Capture the cell that displays the provided text and extract its [x, y] central coordinate. 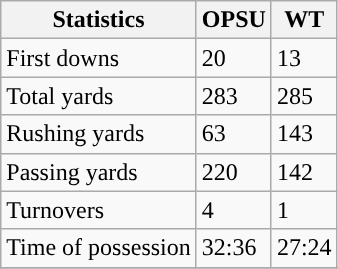
63 [234, 134]
283 [234, 96]
13 [304, 58]
Turnovers [99, 210]
Time of possession [99, 248]
1 [304, 210]
27:24 [304, 248]
Total yards [99, 96]
Rushing yards [99, 134]
142 [304, 172]
First downs [99, 58]
OPSU [234, 20]
220 [234, 172]
285 [304, 96]
143 [304, 134]
WT [304, 20]
Statistics [99, 20]
4 [234, 210]
20 [234, 58]
Passing yards [99, 172]
32:36 [234, 248]
